Determine the (X, Y) coordinate at the center of the cell enclosing the given text.  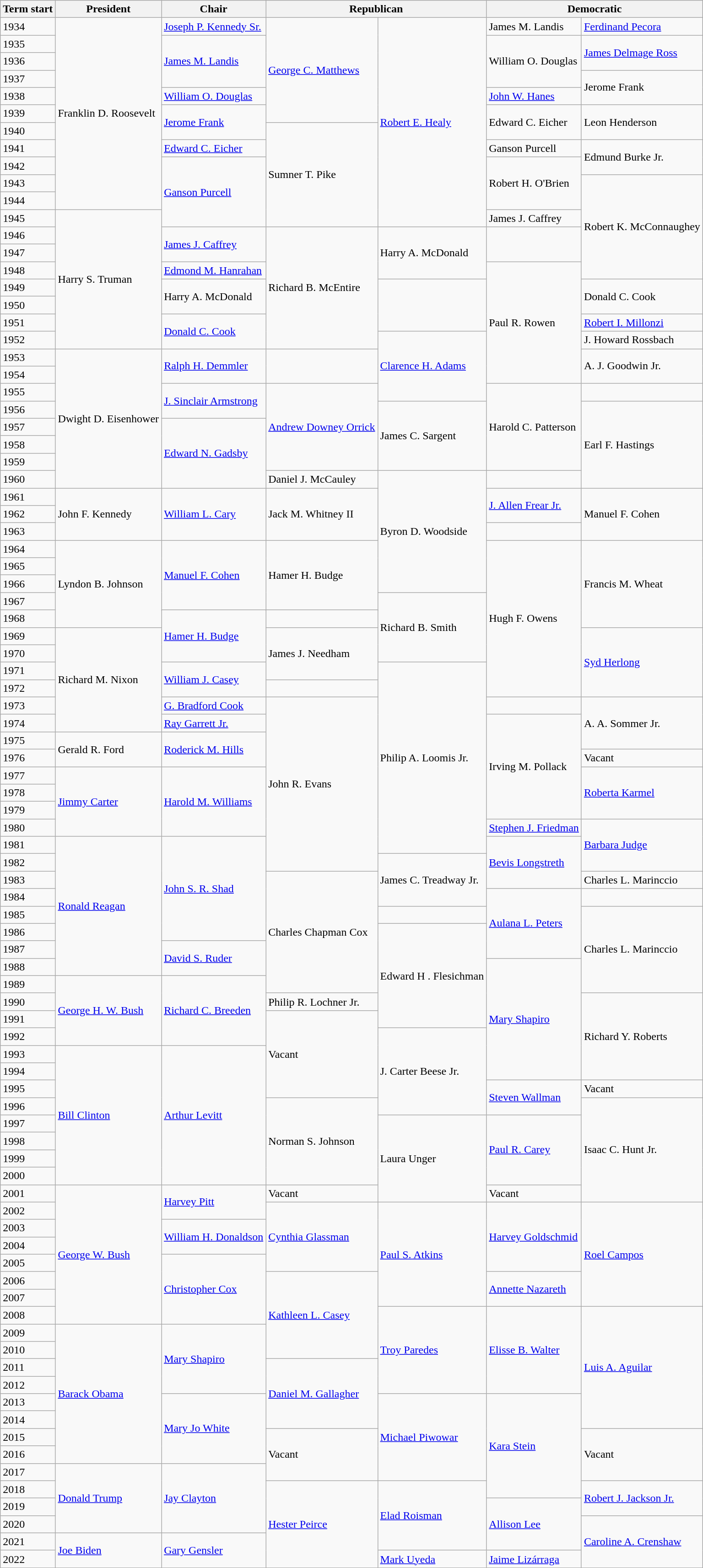
Dwight D. Eisenhower (108, 418)
2021 (28, 1541)
1990 (28, 1002)
1988 (28, 967)
1936 (28, 61)
James C. Sargent (432, 436)
1974 (28, 723)
Harvey Pitt (214, 1202)
Daniel M. Gallagher (322, 1394)
James J. Needham (322, 653)
Steven Wallman (534, 1098)
2007 (28, 1298)
Robert H. O'Brien (534, 183)
1972 (28, 688)
Daniel J. McCauley (322, 479)
Jay Clayton (214, 1498)
Jaime Lizárraga (534, 1559)
1998 (28, 1141)
Richard M. Nixon (108, 679)
Ronald Reagan (108, 906)
2018 (28, 1489)
J. Carter Beese Jr. (432, 1071)
1939 (28, 113)
Edmund Burke Jr. (642, 157)
1966 (28, 584)
Richard Y. Roberts (642, 1036)
Francis M. Wheat (642, 584)
Lyndon B. Johnson (108, 584)
Joe Biden (108, 1550)
Donald Trump (108, 1498)
Barbara Judge (642, 845)
Andrew Downey Orrick (322, 427)
2019 (28, 1507)
2013 (28, 1402)
Caroline A. Crenshaw (642, 1541)
David S. Ruder (214, 958)
Gerald R. Ford (108, 749)
J. Allen Frear Jr. (534, 505)
1948 (28, 270)
Term start (28, 9)
2009 (28, 1333)
2010 (28, 1350)
Jimmy Carter (108, 802)
1958 (28, 444)
Mary Jo White (214, 1428)
2017 (28, 1472)
Irving M. Pollack (534, 766)
Hester Peirce (322, 1524)
1950 (28, 305)
Harvey Goldschmid (534, 1237)
1952 (28, 340)
G. Bradford Cook (214, 706)
1945 (28, 218)
1953 (28, 357)
Roberta Karmel (642, 793)
1934 (28, 27)
1944 (28, 200)
Byron D. Woodside (432, 531)
George H. W. Bush (108, 1010)
Richard B. McEntire (322, 288)
Barack Obama (108, 1394)
Kara Stein (534, 1446)
Sumner T. Pike (322, 174)
Earl F. Hastings (642, 444)
Republican (376, 9)
Harold C. Patterson (534, 427)
John S. R. Shad (214, 889)
Joseph P. Kennedy Sr. (214, 27)
1979 (28, 810)
1969 (28, 636)
1980 (28, 828)
Michael Piwowar (432, 1437)
Stephen J. Friedman (534, 828)
Philip R. Lochner Jr. (322, 1002)
Paul S. Atkins (432, 1254)
1984 (28, 897)
Robert J. Jackson Jr. (642, 1498)
William H. Donaldson (214, 1237)
1996 (28, 1106)
1991 (28, 1019)
1999 (28, 1158)
Leon Henderson (642, 122)
1957 (28, 427)
1982 (28, 862)
Roderick M. Hills (214, 749)
1963 (28, 532)
1970 (28, 653)
1971 (28, 671)
Mark Uyeda (432, 1559)
1968 (28, 619)
Edward H . Flesichman (432, 975)
Luis A. Aguilar (642, 1367)
2014 (28, 1420)
1951 (28, 323)
Troy Paredes (432, 1350)
William J. Casey (214, 679)
Arthur Levitt (214, 1115)
Clarence H. Adams (432, 366)
A. A. Sommer Jr. (642, 723)
John R. Evans (322, 784)
Norman S. Johnson (322, 1141)
2008 (28, 1315)
1956 (28, 410)
1960 (28, 479)
2015 (28, 1437)
Philip A. Loomis Jr. (432, 758)
J. Howard Rossbach (642, 340)
1955 (28, 392)
2012 (28, 1385)
1967 (28, 601)
Jack M. Whitney II (322, 514)
1992 (28, 1036)
Ferdinand Pecora (642, 27)
2000 (28, 1176)
1981 (28, 845)
Cynthia Glassman (322, 1237)
1989 (28, 984)
1961 (28, 496)
1975 (28, 740)
Robert I. Millonzi (642, 323)
1954 (28, 375)
A. J. Goodwin Jr. (642, 366)
Ray Garrett Jr. (214, 723)
2005 (28, 1263)
Hugh F. Owens (534, 619)
1962 (28, 514)
Kathleen L. Casey (322, 1315)
Edward N. Gadsby (214, 453)
2020 (28, 1524)
Harry S. Truman (108, 279)
Charles Chapman Cox (322, 932)
1946 (28, 236)
1947 (28, 253)
1978 (28, 793)
1964 (28, 549)
Edmond M. Hanrahan (214, 270)
Annette Nazareth (534, 1289)
2001 (28, 1193)
Elisse B. Walter (534, 1350)
1942 (28, 166)
Aulana L. Peters (534, 923)
Syd Herlong (642, 662)
William L. Cary (214, 514)
James C. Treadway Jr. (432, 880)
Ralph H. Demmler (214, 366)
Laura Unger (432, 1158)
1965 (28, 566)
Bill Clinton (108, 1115)
Democratic (595, 9)
President (108, 9)
1995 (28, 1089)
John F. Kennedy (108, 514)
Allison Lee (534, 1524)
1976 (28, 758)
2016 (28, 1455)
1938 (28, 96)
James Delmage Ross (642, 53)
George C. Matthews (322, 70)
1983 (28, 880)
Paul R. Carey (534, 1150)
1941 (28, 148)
1977 (28, 776)
Christopher Cox (214, 1289)
2003 (28, 1228)
1959 (28, 462)
Harold M. Williams (214, 802)
1973 (28, 706)
1994 (28, 1072)
Chair (214, 9)
Bevis Longstreth (534, 862)
2022 (28, 1559)
2011 (28, 1368)
Robert K. McConnaughey (642, 226)
Roel Campos (642, 1254)
George W. Bush (108, 1254)
2006 (28, 1280)
1935 (28, 44)
1940 (28, 131)
2004 (28, 1245)
1937 (28, 79)
J. Sinclair Armstrong (214, 401)
1986 (28, 932)
Paul R. Rowen (534, 323)
Franklin D. Roosevelt (108, 113)
Isaac C. Hunt Jr. (642, 1150)
1943 (28, 183)
John W. Hanes (534, 96)
1949 (28, 288)
Richard B. Smith (432, 627)
Robert E. Healy (432, 123)
Gary Gensler (214, 1550)
2002 (28, 1211)
1997 (28, 1124)
1985 (28, 915)
Richard C. Breeden (214, 1010)
1987 (28, 949)
1993 (28, 1054)
Elad Roisman (432, 1515)
